Find where the given text appears and provide that cell's center as [X, Y] coordinate. 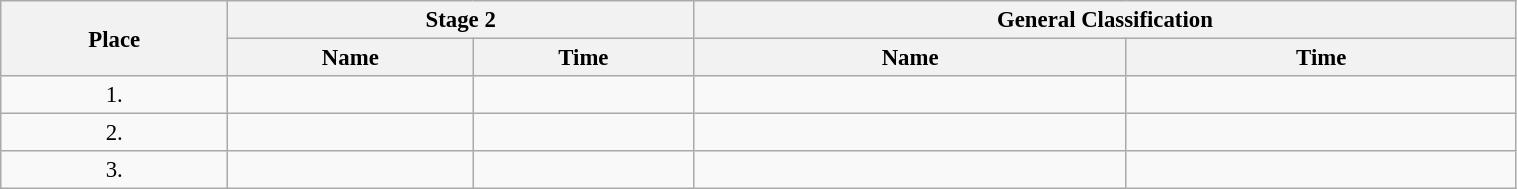
3. [114, 170]
2. [114, 133]
General Classification [1105, 20]
Place [114, 38]
1. [114, 95]
Stage 2 [461, 20]
